Extract the (X, Y) coordinate from the center of the cell holding the provided text.  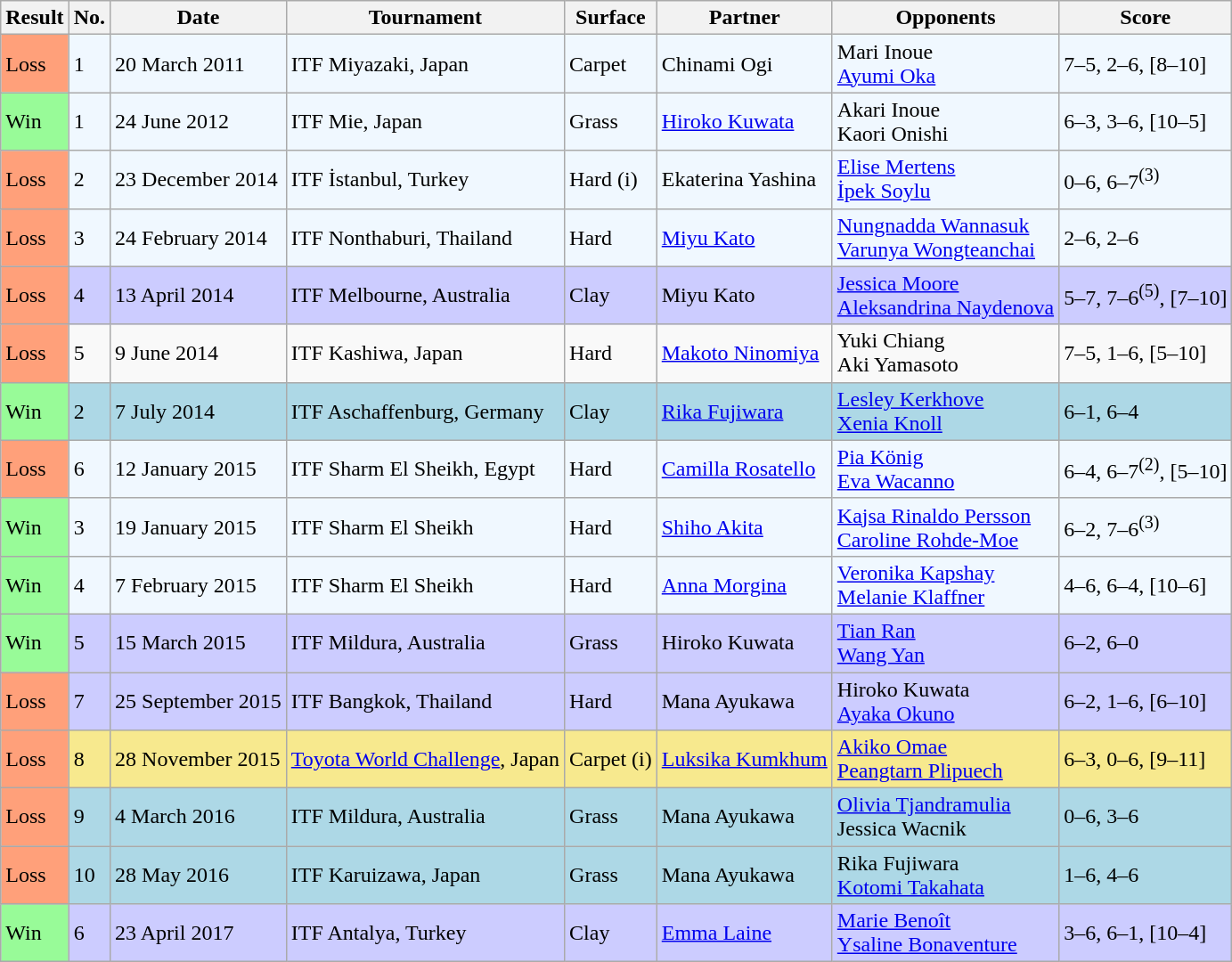
Shiho Akita (745, 527)
28 November 2015 (199, 759)
Partner (745, 18)
25 September 2015 (199, 700)
Emma Laine (745, 933)
24 February 2014 (199, 237)
7 July 2014 (199, 412)
Marie Benoît Ysaline Bonaventure (945, 933)
6–4, 6–7(2), [5–10] (1146, 469)
Tournament (425, 18)
Pia König Eva Wacanno (945, 469)
15 March 2015 (199, 643)
4 March 2016 (199, 818)
Olivia Tjandramulia Jessica Wacnik (945, 818)
6–2, 1–6, [6–10] (1146, 700)
Rika Fujiwara Kotomi Takahata (945, 875)
5–7, 7–6(5), [7–10] (1146, 296)
7–5, 2–6, [8–10] (1146, 64)
Hard (i) (611, 180)
ITF Aschaffenburg, Germany (425, 412)
No. (89, 18)
9 (89, 818)
2–6, 2–6 (1146, 237)
ITF Nonthaburi, Thailand (425, 237)
8 (89, 759)
Opponents (945, 18)
12 January 2015 (199, 469)
ITF Antalya, Turkey (425, 933)
Mari Inoue Ayumi Oka (945, 64)
6–2, 7–6(3) (1146, 527)
13 April 2014 (199, 296)
6–3, 0–6, [9–11] (1146, 759)
Yuki Chiang Aki Yamasoto (945, 353)
1–6, 4–6 (1146, 875)
ITF Karuizawa, Japan (425, 875)
Tian Ran Wang Yan (945, 643)
0–6, 3–6 (1146, 818)
Jessica Moore Aleksandrina Naydenova (945, 296)
Luksika Kumkhum (745, 759)
Veronika Kapshay Melanie Klaffner (945, 584)
Camilla Rosatello (745, 469)
28 May 2016 (199, 875)
24 June 2012 (199, 121)
6–1, 6–4 (1146, 412)
Rika Fujiwara (745, 412)
Elise Mertens İpek Soylu (945, 180)
23 April 2017 (199, 933)
Surface (611, 18)
Nungnadda Wannasuk Varunya Wongteanchai (945, 237)
7–5, 1–6, [5–10] (1146, 353)
ITF Miyazaki, Japan (425, 64)
Kajsa Rinaldo Persson Caroline Rohde-Moe (945, 527)
10 (89, 875)
ITF Sharm El Sheikh, Egypt (425, 469)
Akari Inoue Kaori Onishi (945, 121)
7 February 2015 (199, 584)
ITF İstanbul, Turkey (425, 180)
19 January 2015 (199, 527)
4–6, 6–4, [10–6] (1146, 584)
23 December 2014 (199, 180)
Date (199, 18)
7 (89, 700)
Result (35, 18)
9 June 2014 (199, 353)
Carpet (i) (611, 759)
Carpet (611, 64)
Score (1146, 18)
ITF Bangkok, Thailand (425, 700)
0–6, 6–7(3) (1146, 180)
Makoto Ninomiya (745, 353)
ITF Melbourne, Australia (425, 296)
20 March 2011 (199, 64)
Chinami Ogi (745, 64)
3–6, 6–1, [10–4] (1146, 933)
ITF Kashiwa, Japan (425, 353)
6–3, 3–6, [10–5] (1146, 121)
Hiroko Kuwata Ayaka Okuno (945, 700)
Akiko Omae Peangtarn Plipuech (945, 759)
Lesley Kerkhove Xenia Knoll (945, 412)
6–2, 6–0 (1146, 643)
Anna Morgina (745, 584)
Toyota World Challenge, Japan (425, 759)
ITF Mie, Japan (425, 121)
Ekaterina Yashina (745, 180)
